From the cell containing the given text, extract its center point as (X, Y) coordinate. 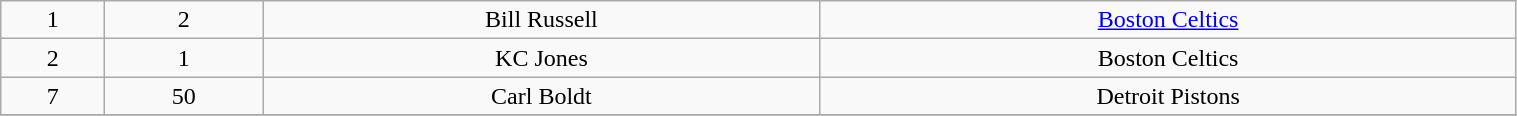
Detroit Pistons (1168, 96)
7 (53, 96)
Carl Boldt (542, 96)
50 (184, 96)
Bill Russell (542, 20)
KC Jones (542, 58)
